Provide the (X, Y) coordinate of the cell's center where the given text is located.  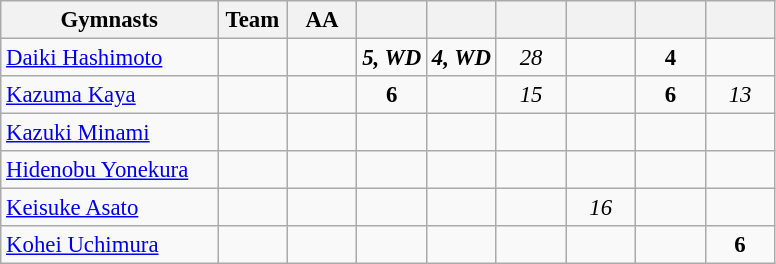
28 (531, 58)
15 (531, 95)
5, WD (392, 58)
Gymnasts (110, 20)
Kazuki Minami (110, 133)
Team (253, 20)
Hidenobu Yonekura (110, 170)
AA (322, 20)
Kohei Uchimura (110, 245)
13 (740, 95)
16 (601, 208)
4 (671, 58)
Keisuke Asato (110, 208)
Daiki Hashimoto (110, 58)
4, WD (462, 58)
Kazuma Kaya (110, 95)
